Return the (x, y) coordinate for the center point of the cell that contains the specified text.  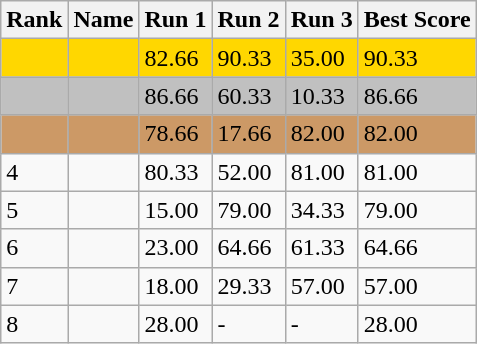
5 (34, 210)
Run 2 (248, 20)
23.00 (176, 248)
Rank (34, 20)
34.33 (322, 210)
17.66 (248, 134)
Best Score (417, 20)
52.00 (248, 172)
82.66 (176, 58)
35.00 (322, 58)
6 (34, 248)
Name (104, 20)
15.00 (176, 210)
18.00 (176, 286)
7 (34, 286)
29.33 (248, 286)
8 (34, 324)
Run 1 (176, 20)
Run 3 (322, 20)
60.33 (248, 96)
61.33 (322, 248)
10.33 (322, 96)
80.33 (176, 172)
78.66 (176, 134)
4 (34, 172)
